Scan for the cell matching the given text and deliver its (X, Y) coordinate at center. 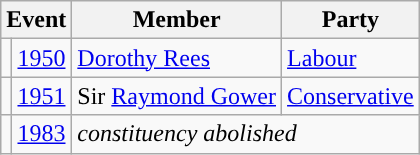
Labour (351, 58)
Party (351, 20)
Conservative (351, 96)
Event (36, 20)
Sir Raymond Gower (177, 96)
Member (177, 20)
Dorothy Rees (177, 58)
1950 (42, 58)
constituency abolished (246, 134)
1951 (42, 96)
1983 (42, 134)
